Output the [X, Y] coordinate of the center of the cell containing the given text.  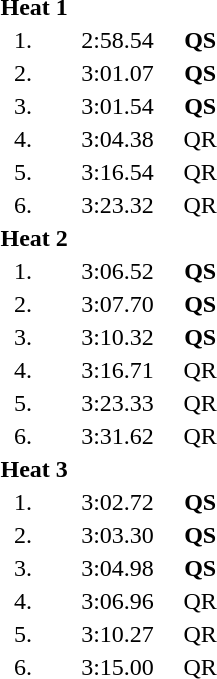
3:04.98 [118, 568]
3:16.71 [118, 370]
3:23.33 [118, 403]
3:10.27 [118, 634]
3:23.32 [118, 205]
3:07.70 [118, 304]
3:04.38 [118, 139]
2:58.54 [118, 40]
3:02.72 [118, 502]
3:06.96 [118, 601]
3:16.54 [118, 172]
3:01.54 [118, 106]
3:01.07 [118, 73]
3:03.30 [118, 535]
3:06.52 [118, 271]
3:10.32 [118, 337]
3:31.62 [118, 436]
